For the text-containing cell, return its midpoint in [x, y] coordinate format. 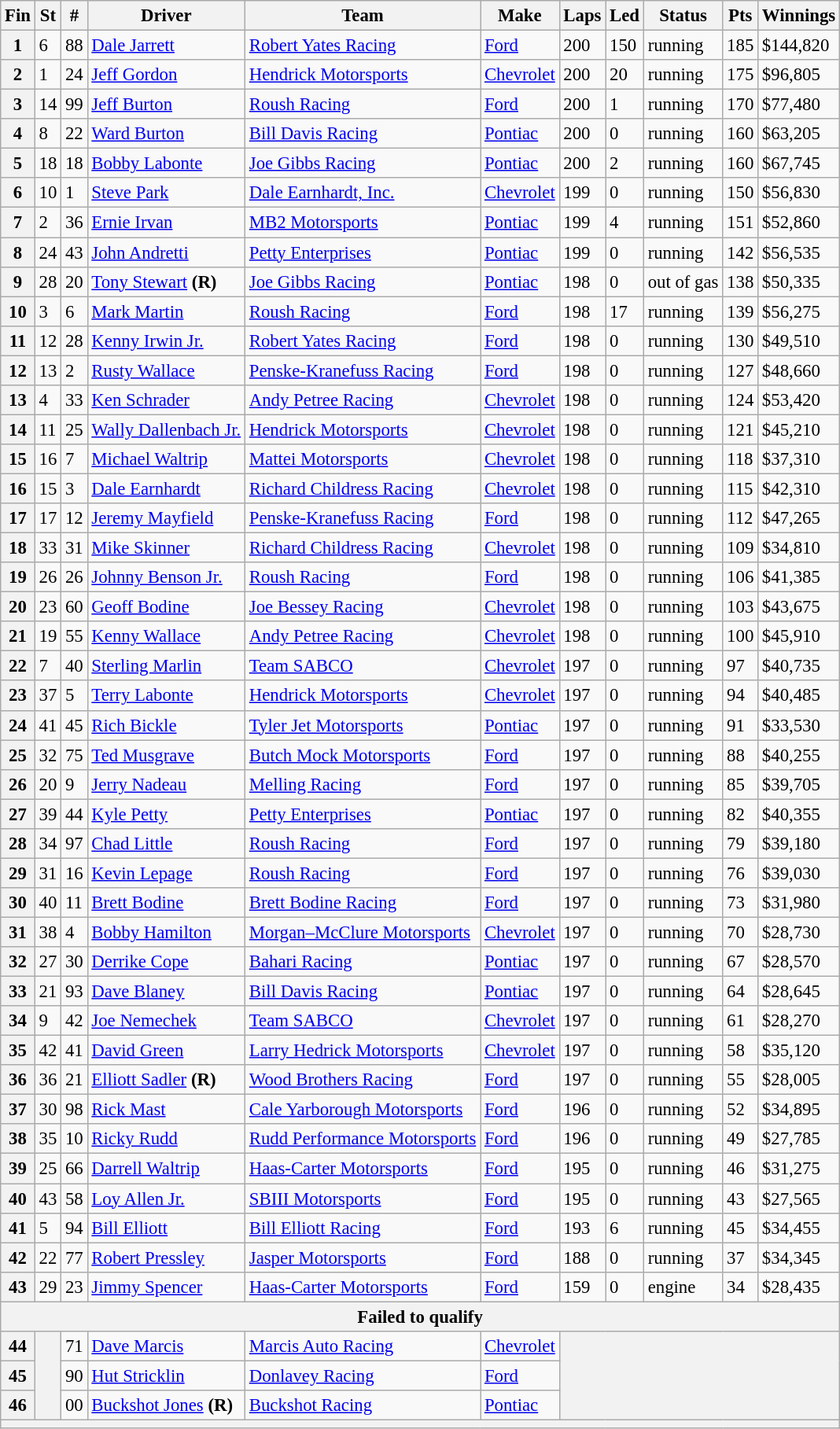
Status [683, 16]
$35,120 [799, 1051]
Jeremy Mayfield [166, 518]
Joe Bessey Racing [362, 607]
112 [741, 518]
98 [74, 1110]
Buckshot Racing [362, 1405]
$27,785 [799, 1140]
90 [74, 1376]
Wood Brothers Racing [362, 1080]
Hut Stricklin [166, 1376]
$50,335 [799, 282]
Rusty Wallace [166, 370]
Darrell Waltrip [166, 1169]
$56,275 [799, 311]
Michael Waltrip [166, 459]
$43,675 [799, 607]
100 [741, 636]
$34,345 [799, 1258]
73 [741, 903]
$63,205 [799, 134]
64 [741, 992]
61 [741, 1021]
$45,910 [799, 636]
Larry Hedrick Motorsports [362, 1051]
$39,180 [799, 844]
71 [74, 1346]
127 [741, 370]
$39,030 [799, 873]
Pts [741, 16]
Johnny Benson Jr. [166, 577]
Joe Nemechek [166, 1021]
121 [741, 429]
138 [741, 282]
142 [741, 252]
Buckshot Jones (R) [166, 1405]
$48,660 [799, 370]
Wally Dallenbach Jr. [166, 429]
109 [741, 548]
139 [741, 311]
124 [741, 400]
Failed to qualify [420, 1317]
76 [741, 873]
Rick Mast [166, 1110]
Marcis Auto Racing [362, 1346]
66 [74, 1169]
Mike Skinner [166, 548]
99 [74, 105]
Brett Bodine Racing [362, 903]
Donlavey Racing [362, 1376]
Dave Blaney [166, 992]
Ward Burton [166, 134]
Mark Martin [166, 311]
Ricky Rudd [166, 1140]
Kenny Irwin Jr. [166, 341]
Dale Earnhardt, Inc. [362, 193]
Butch Mock Motorsports [362, 755]
St [47, 16]
Jasper Motorsports [362, 1258]
Bahari Racing [362, 962]
$34,455 [799, 1228]
Robert Pressley [166, 1258]
Winnings [799, 16]
106 [741, 577]
Rudd Performance Motorsports [362, 1140]
$28,730 [799, 932]
$34,895 [799, 1110]
Bobby Hamilton [166, 932]
Team [362, 16]
$28,005 [799, 1080]
175 [741, 75]
$45,210 [799, 429]
75 [74, 755]
118 [741, 459]
188 [582, 1258]
Melling Racing [362, 784]
out of gas [683, 282]
Chad Little [166, 844]
$41,385 [799, 577]
Bill Elliott [166, 1228]
Terry Labonte [166, 696]
$52,860 [799, 223]
MB2 Motorsports [362, 223]
52 [741, 1110]
Jerry Nadeau [166, 784]
Sterling Marlin [166, 666]
$31,980 [799, 903]
159 [582, 1287]
$77,480 [799, 105]
Ernie Irvan [166, 223]
engine [683, 1287]
Loy Allen Jr. [166, 1199]
Elliott Sadler (R) [166, 1080]
$53,420 [799, 400]
Ken Schrader [166, 400]
Driver [166, 16]
$49,510 [799, 341]
91 [741, 725]
Kyle Petty [166, 814]
$40,355 [799, 814]
$28,645 [799, 992]
79 [741, 844]
Jimmy Spencer [166, 1287]
170 [741, 105]
00 [74, 1405]
Tony Stewart (R) [166, 282]
82 [741, 814]
$27,565 [799, 1199]
$56,830 [799, 193]
85 [741, 784]
193 [582, 1228]
Laps [582, 16]
Jeff Burton [166, 105]
Kenny Wallace [166, 636]
Led [624, 16]
49 [741, 1140]
Ted Musgrave [166, 755]
Dave Marcis [166, 1346]
77 [74, 1258]
Rich Bickle [166, 725]
Jeff Gordon [166, 75]
Morgan–McClure Motorsports [362, 932]
# [74, 16]
93 [74, 992]
$67,745 [799, 164]
Geoff Bodine [166, 607]
$28,570 [799, 962]
60 [74, 607]
$40,255 [799, 755]
130 [741, 341]
SBIII Motorsports [362, 1199]
$39,705 [799, 784]
Make [520, 16]
Bobby Labonte [166, 164]
$144,820 [799, 46]
John Andretti [166, 252]
$37,310 [799, 459]
Dale Earnhardt [166, 488]
$28,435 [799, 1287]
$40,735 [799, 666]
Bill Elliott Racing [362, 1228]
115 [741, 488]
$28,270 [799, 1021]
$33,530 [799, 725]
$47,265 [799, 518]
185 [741, 46]
Fin [18, 16]
Tyler Jet Motorsports [362, 725]
$31,275 [799, 1169]
Derrike Cope [166, 962]
$56,535 [799, 252]
David Green [166, 1051]
67 [741, 962]
Dale Jarrett [166, 46]
151 [741, 223]
70 [741, 932]
$40,485 [799, 696]
103 [741, 607]
Steve Park [166, 193]
Cale Yarborough Motorsports [362, 1110]
$96,805 [799, 75]
Brett Bodine [166, 903]
Mattei Motorsports [362, 459]
$34,810 [799, 548]
$42,310 [799, 488]
Kevin Lepage [166, 873]
